Determine the [X, Y] coordinate at the center of the cell enclosing the given text.  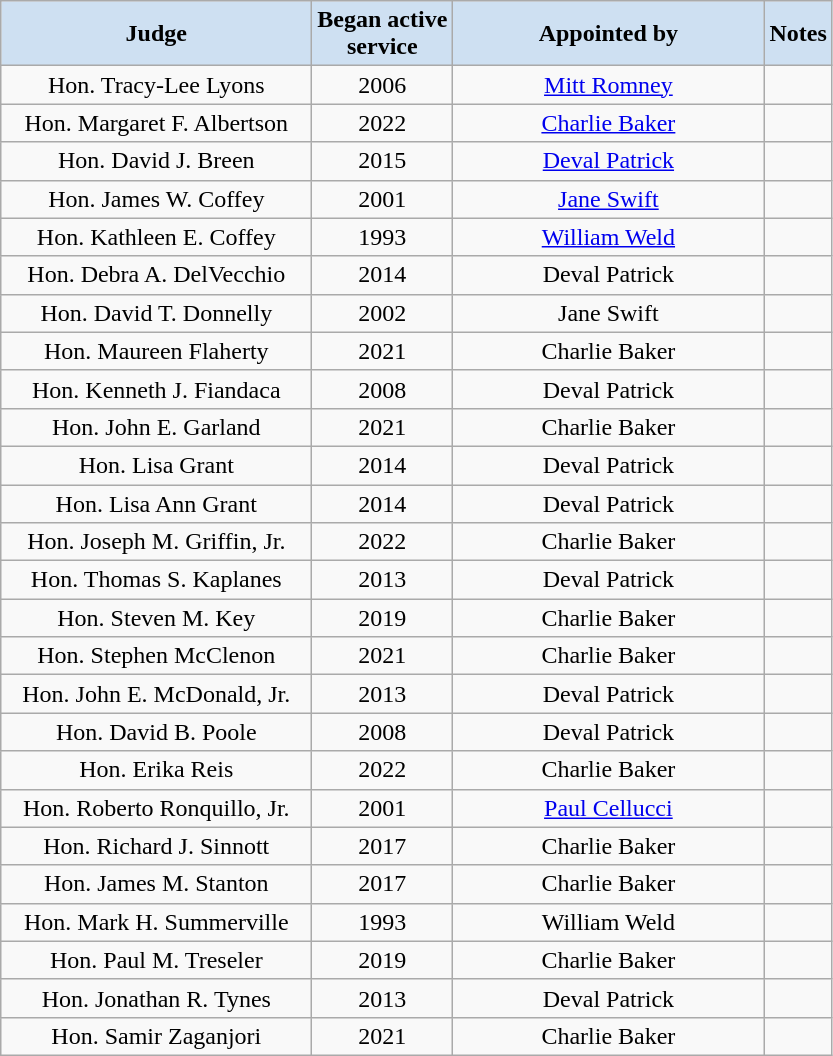
Hon. Stephen McClenon [156, 656]
Hon. Tracy-Lee Lyons [156, 85]
Hon. James W. Coffey [156, 199]
Hon. Richard J. Sinnott [156, 846]
Hon. Maureen Flaherty [156, 351]
Notes [798, 34]
Hon. James M. Stanton [156, 884]
Hon. Debra A. DelVecchio [156, 275]
Hon. Samir Zaganjori [156, 1036]
Hon. David J. Breen [156, 161]
Hon. Jonathan R. Tynes [156, 998]
Hon. John E. Garland [156, 427]
Hon. David T. Donnelly [156, 313]
Hon. Lisa Ann Grant [156, 503]
Hon. Erika Reis [156, 770]
Began activeservice [382, 34]
Paul Cellucci [608, 808]
Judge [156, 34]
Hon. Roberto Ronquillo, Jr. [156, 808]
Hon. Kathleen E. Coffey [156, 237]
Hon. Kenneth J. Fiandaca [156, 389]
Hon. Steven M. Key [156, 618]
2015 [382, 161]
Hon. Thomas S. Kaplanes [156, 580]
Hon. John E. McDonald, Jr. [156, 694]
Mitt Romney [608, 85]
Hon. Mark H. Summerville [156, 922]
Hon. Joseph M. Griffin, Jr. [156, 542]
Appointed by [608, 34]
Hon. Lisa Grant [156, 465]
Hon. David B. Poole [156, 732]
Hon. Margaret F. Albertson [156, 123]
Hon. Paul M. Treseler [156, 960]
2006 [382, 85]
2002 [382, 313]
